Detect which cell encompasses the target text, then output its [x, y] center coordinate. 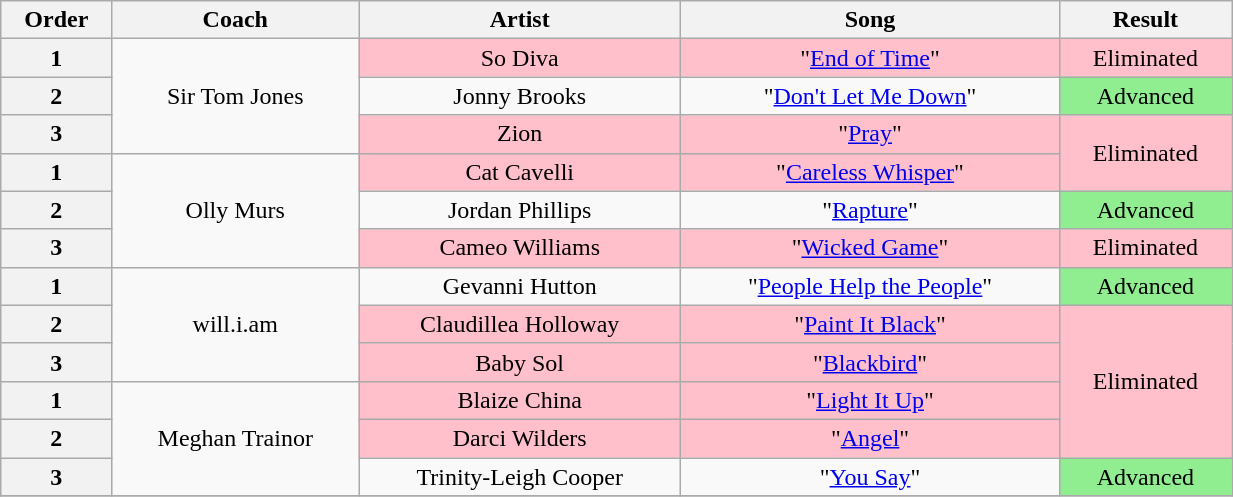
Sir Tom Jones [236, 96]
"Angel" [870, 438]
Gevanni Hutton [520, 286]
"Rapture" [870, 210]
Trinity-Leigh Cooper [520, 477]
Result [1145, 20]
Jonny Brooks [520, 96]
Claudillea Holloway [520, 324]
Song [870, 20]
Coach [236, 20]
Jordan Phillips [520, 210]
"Careless Whisper" [870, 172]
Darci Wilders [520, 438]
Meghan Trainor [236, 438]
"Wicked Game" [870, 248]
"Blackbird" [870, 362]
"You Say" [870, 477]
Cameo Williams [520, 248]
Blaize China [520, 400]
"People Help the People" [870, 286]
"Paint It Black" [870, 324]
So Diva [520, 58]
"End of Time" [870, 58]
will.i.am [236, 324]
"Don't Let Me Down" [870, 96]
Zion [520, 134]
Olly Murs [236, 210]
Cat Cavelli [520, 172]
Baby Sol [520, 362]
Order [56, 20]
"Pray" [870, 134]
"Light It Up" [870, 400]
Artist [520, 20]
